Find where the given text appears and provide that cell's center as [x, y] coordinate. 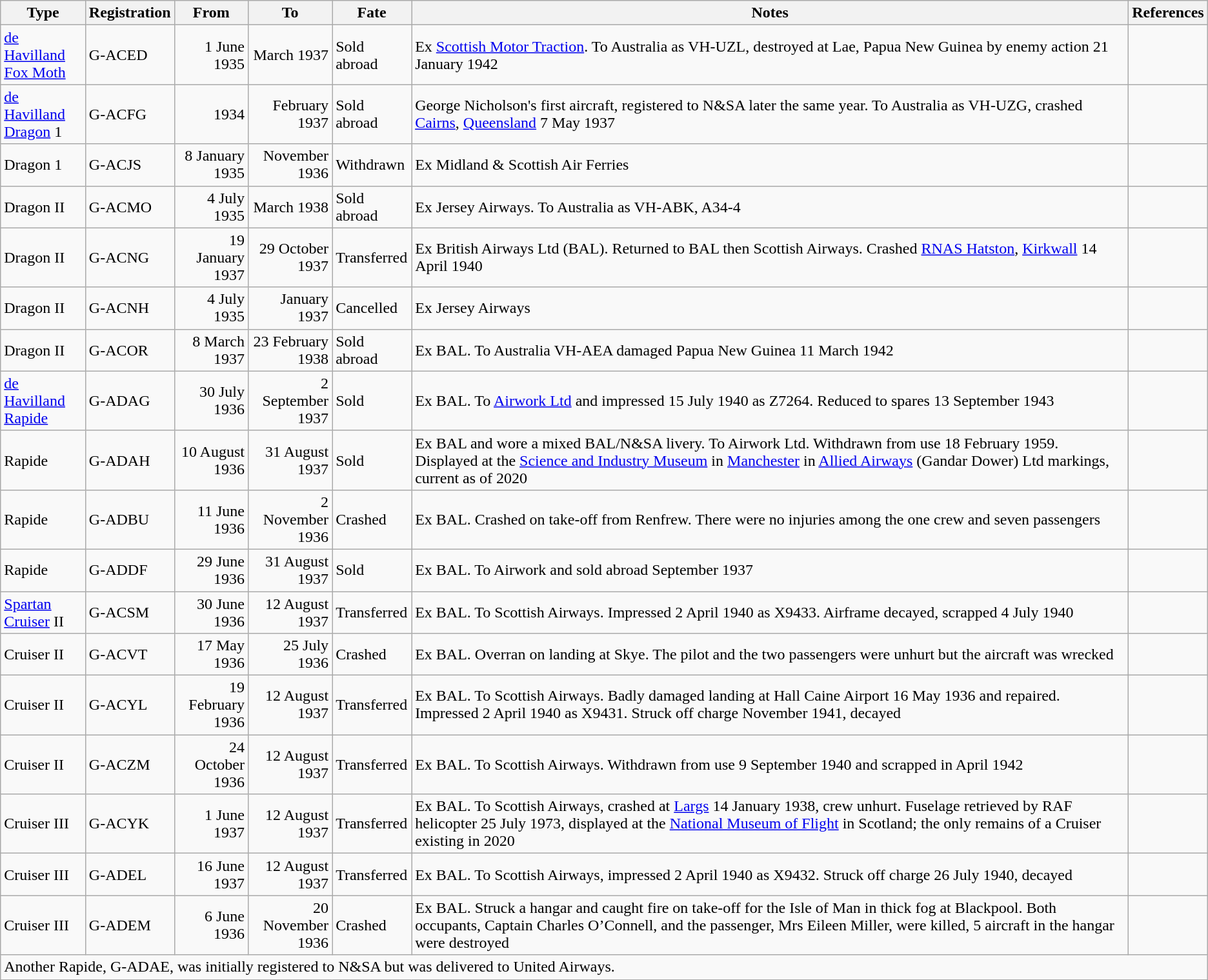
20 November 1936 [290, 925]
29 October 1937 [290, 257]
19 January 1937 [211, 257]
G-ACNH [130, 308]
G-ACOR [130, 350]
G-ADBU [130, 519]
23 February 1938 [290, 350]
Withdrawn [372, 165]
Ex Scottish Motor Traction. To Australia as VH-UZL, destroyed at Lae, Papua New Guinea by enemy action 21 January 1942 [770, 55]
Ex BAL. To Airwork and sold abroad September 1937 [770, 570]
17 May 1936 [211, 654]
Ex BAL. To Airwork Ltd and impressed 15 July 1940 as Z7264. Reduced to spares 13 September 1943 [770, 401]
G-ACVT [130, 654]
2 September 1937 [290, 401]
Ex Midland & Scottish Air Ferries [770, 165]
de Havilland Fox Moth [43, 55]
March 1938 [290, 206]
8 March 1937 [211, 350]
G-ACYK [130, 824]
19 February 1936 [211, 705]
March 1937 [290, 55]
Ex BAL. To Australia VH-AEA damaged Papua New Guinea 11 March 1942 [770, 350]
From [211, 13]
G-ADAG [130, 401]
Ex BAL. Overran on landing at Skye. The pilot and the two passengers were unhurt but the aircraft was wrecked [770, 654]
G-ADDF [130, 570]
References [1168, 13]
Registration [130, 13]
G-ADEM [130, 925]
Notes [770, 13]
G-ACMO [130, 206]
Ex BAL. To Scottish Airways, impressed 2 April 1940 as X9432. Struck off charge 26 July 1940, decayed [770, 875]
Fate [372, 13]
To [290, 13]
G-ACNG [130, 257]
Type [43, 13]
24 October 1936 [211, 765]
G-ACED [130, 55]
Another Rapide, G-ADAE, was initially registered to N&SA but was delivered to United Airways. [604, 967]
25 July 1936 [290, 654]
February 1937 [290, 114]
January 1937 [290, 308]
G-ACJS [130, 165]
2 November 1936 [290, 519]
Ex Jersey Airways. To Australia as VH-ABK, A34-4 [770, 206]
1 June 1935 [211, 55]
George Nicholson's first aircraft, registered to N&SA later the same year. To Australia as VH-UZG, crashed Cairns, Queensland 7 May 1937 [770, 114]
29 June 1936 [211, 570]
Ex British Airways Ltd (BAL). Returned to BAL then Scottish Airways. Crashed RNAS Hatston, Kirkwall 14 April 1940 [770, 257]
de Havilland Dragon 1 [43, 114]
11 June 1936 [211, 519]
30 June 1936 [211, 612]
November 1936 [290, 165]
G-ACYL [130, 705]
Ex Jersey Airways [770, 308]
8 January 1935 [211, 165]
30 July 1936 [211, 401]
Ex BAL. To Scottish Airways. Withdrawn from use 9 September 1940 and scrapped in April 1942 [770, 765]
10 August 1936 [211, 460]
G-ACSM [130, 612]
6 June 1936 [211, 925]
Dragon 1 [43, 165]
G-ADAH [130, 460]
G-ACZM [130, 765]
G-ADEL [130, 875]
16 June 1937 [211, 875]
Ex BAL. Crashed on take-off from Renfrew. There were no injuries among the one crew and seven passengers [770, 519]
Ex BAL. To Scottish Airways. Impressed 2 April 1940 as X9433. Airframe decayed, scrapped 4 July 1940 [770, 612]
G-ACFG [130, 114]
1 June 1937 [211, 824]
Cancelled [372, 308]
Spartan Cruiser II [43, 612]
1934 [211, 114]
de Havilland Rapide [43, 401]
